Pinpoint the cell where the given text exists, returning its [x, y] midpoint coordinate. 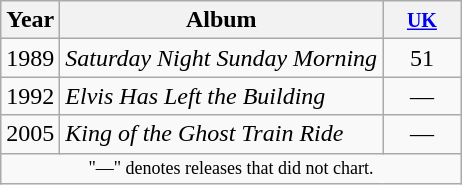
1992 [30, 96]
King of the Ghost Train Ride [222, 134]
Year [30, 20]
2005 [30, 134]
Elvis Has Left the Building [222, 96]
51 [422, 58]
Album [222, 20]
UK [422, 20]
Saturday Night Sunday Morning [222, 58]
"—" denotes releases that did not chart. [231, 168]
1989 [30, 58]
